Return the (X, Y) coordinate for the center point of the cell that contains the specified text.  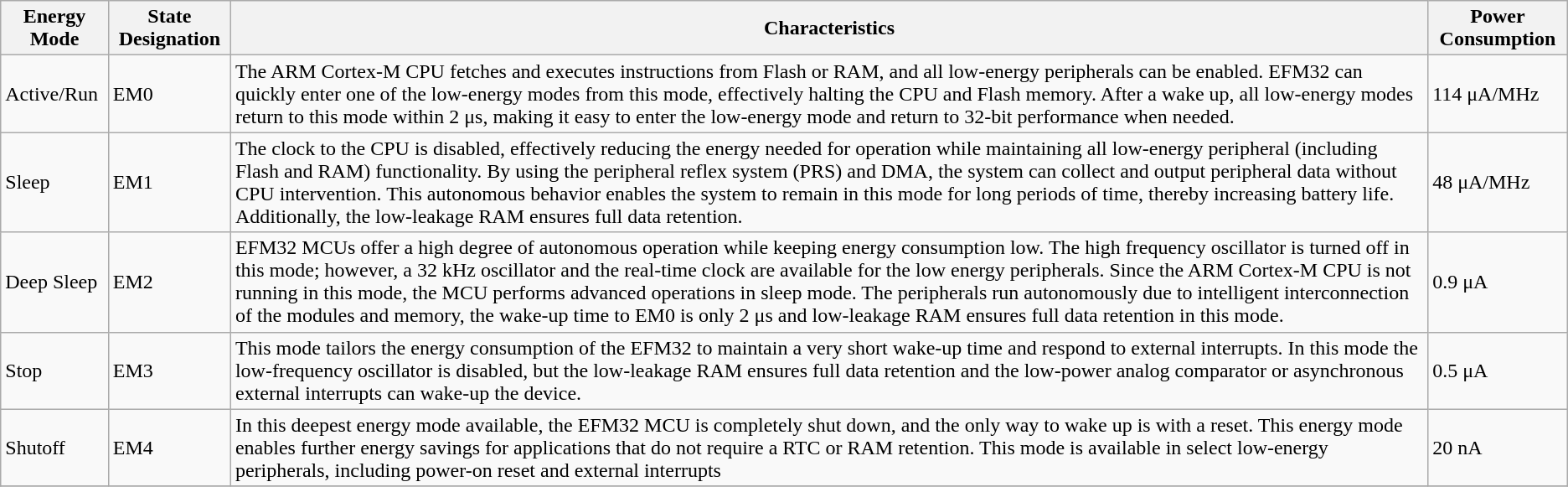
Stop (55, 370)
114 μA/MHz (1498, 94)
Shutoff (55, 448)
Sleep (55, 183)
0.9 μA (1498, 282)
State Designation (169, 28)
Power Consumption (1498, 28)
EM0 (169, 94)
Characteristics (829, 28)
Active/Run (55, 94)
Deep Sleep (55, 282)
EM4 (169, 448)
EM3 (169, 370)
Energy Mode (55, 28)
20 nA (1498, 448)
EM2 (169, 282)
EM1 (169, 183)
0.5 μA (1498, 370)
48 μA/MHz (1498, 183)
